From the cell containing the given text, extract its center point as [x, y] coordinate. 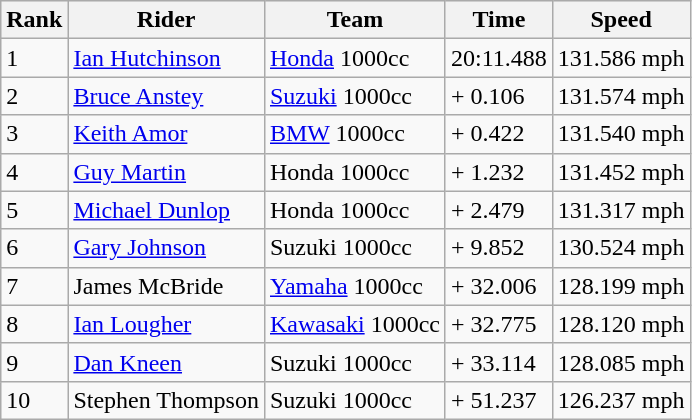
Kawasaki 1000cc [354, 324]
6 [34, 248]
+ 1.232 [498, 172]
Dan Kneen [166, 362]
131.574 mph [621, 96]
+ 9.852 [498, 248]
+ 0.106 [498, 96]
Ian Hutchinson [166, 58]
4 [34, 172]
Keith Amor [166, 134]
Team [354, 20]
Speed [621, 20]
+ 2.479 [498, 210]
2 [34, 96]
Time [498, 20]
126.237 mph [621, 400]
Gary Johnson [166, 248]
128.199 mph [621, 286]
8 [34, 324]
Rider [166, 20]
Stephen Thompson [166, 400]
+ 32.006 [498, 286]
Guy Martin [166, 172]
5 [34, 210]
Ian Lougher [166, 324]
131.586 mph [621, 58]
131.452 mph [621, 172]
131.317 mph [621, 210]
Michael Dunlop [166, 210]
+ 0.422 [498, 134]
BMW 1000cc [354, 134]
128.120 mph [621, 324]
+ 51.237 [498, 400]
128.085 mph [621, 362]
+ 33.114 [498, 362]
10 [34, 400]
131.540 mph [621, 134]
James McBride [166, 286]
3 [34, 134]
20:11.488 [498, 58]
130.524 mph [621, 248]
+ 32.775 [498, 324]
7 [34, 286]
1 [34, 58]
Bruce Anstey [166, 96]
Rank [34, 20]
9 [34, 362]
Yamaha 1000cc [354, 286]
